Extract the [X, Y] coordinate from the center of the cell holding the provided text.  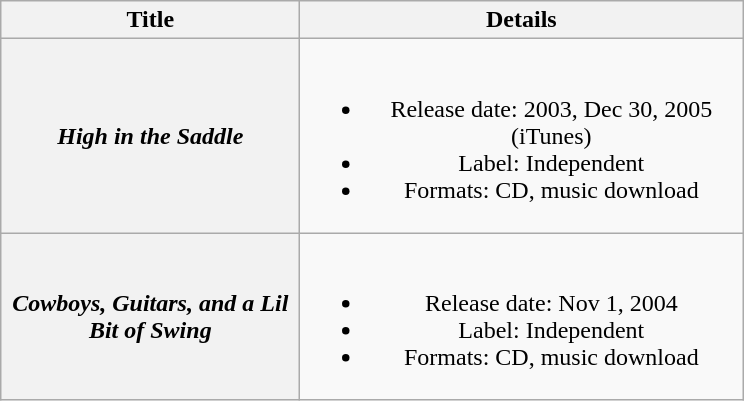
Release date: Nov 1, 2004Label: IndependentFormats: CD, music download [522, 316]
Release date: 2003, Dec 30, 2005 (iTunes)Label: IndependentFormats: CD, music download [522, 136]
High in the Saddle [150, 136]
Cowboys, Guitars, and a Lil Bit of Swing [150, 316]
Title [150, 20]
Details [522, 20]
